Detect which cell encompasses the target text, then output its [x, y] center coordinate. 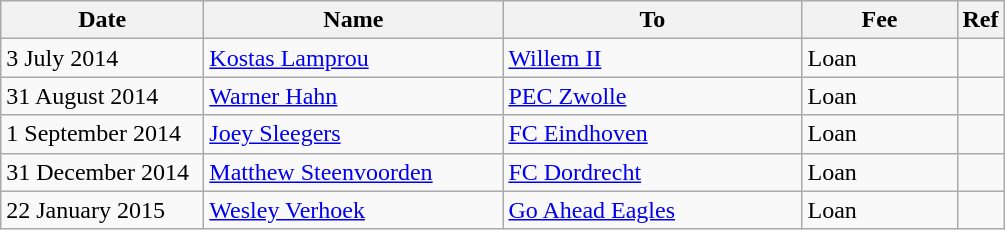
Joey Sleegers [354, 134]
PEC Zwolle [652, 96]
Kostas Lamprou [354, 58]
To [652, 20]
Ref [980, 20]
Wesley Verhoek [354, 210]
Date [102, 20]
22 January 2015 [102, 210]
1 September 2014 [102, 134]
FC Dordrecht [652, 172]
Fee [880, 20]
Warner Hahn [354, 96]
FC Eindhoven [652, 134]
Name [354, 20]
Go Ahead Eagles [652, 210]
Matthew Steenvoorden [354, 172]
31 December 2014 [102, 172]
3 July 2014 [102, 58]
Willem II [652, 58]
31 August 2014 [102, 96]
